Pinpoint the cell where the given text exists, returning its (X, Y) midpoint coordinate. 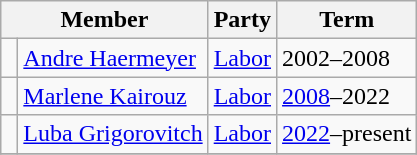
Member (104, 20)
2008–2022 (347, 96)
Andre Haermeyer (113, 58)
Marlene Kairouz (113, 96)
Term (347, 20)
Party (242, 20)
2022–present (347, 134)
2002–2008 (347, 58)
Luba Grigorovitch (113, 134)
